Find where the given text appears and provide that cell's center as (x, y) coordinate. 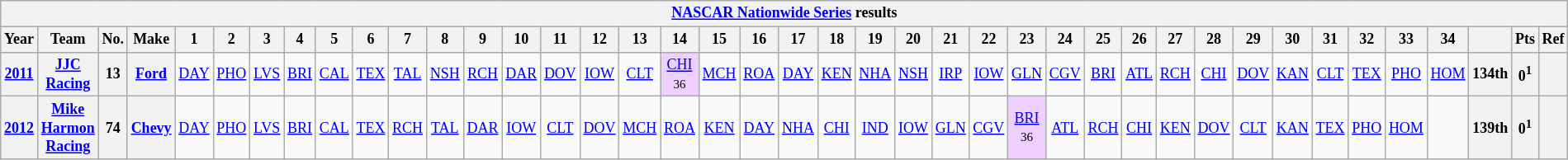
29 (1253, 40)
27 (1175, 40)
8 (444, 40)
IRP (950, 74)
14 (680, 40)
5 (334, 40)
Mike Harmon Racing (68, 128)
IND (875, 128)
33 (1407, 40)
Team (68, 40)
No. (112, 40)
31 (1330, 40)
10 (522, 40)
17 (798, 40)
Ref (1553, 40)
2 (231, 40)
19 (875, 40)
Pts (1526, 40)
Ford (151, 74)
BRI36 (1027, 128)
74 (112, 128)
2011 (20, 74)
4 (301, 40)
2012 (20, 128)
21 (950, 40)
Make (151, 40)
25 (1103, 40)
JJC Racing (68, 74)
1 (194, 40)
22 (989, 40)
26 (1139, 40)
20 (913, 40)
Year (20, 40)
3 (268, 40)
Chevy (151, 128)
24 (1065, 40)
28 (1214, 40)
23 (1027, 40)
CHI36 (680, 74)
30 (1293, 40)
134th (1490, 74)
12 (599, 40)
7 (408, 40)
NASCAR Nationwide Series results (784, 13)
139th (1490, 128)
15 (719, 40)
6 (371, 40)
9 (482, 40)
18 (836, 40)
16 (760, 40)
11 (561, 40)
34 (1448, 40)
32 (1367, 40)
